From the cell containing the given text, extract its center point as (x, y) coordinate. 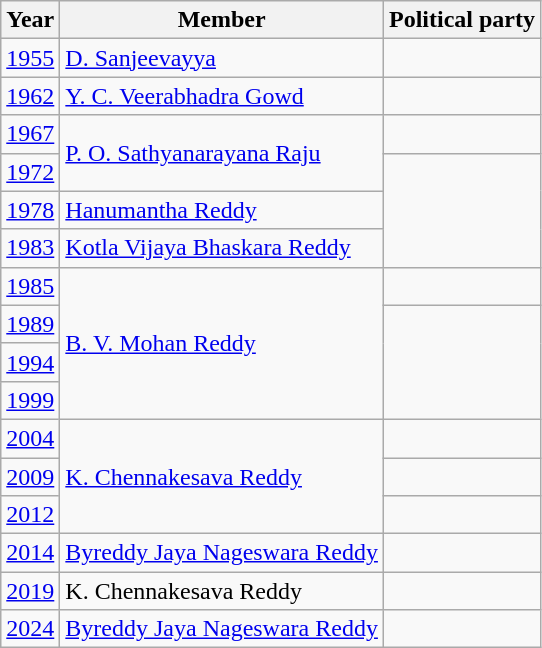
Year (30, 20)
1962 (30, 96)
1967 (30, 134)
B. V. Mohan Reddy (222, 343)
1983 (30, 248)
Political party (462, 20)
1972 (30, 172)
2004 (30, 438)
Member (222, 20)
1999 (30, 400)
D. Sanjeevayya (222, 58)
Y. C. Veerabhadra Gowd (222, 96)
2024 (30, 629)
1985 (30, 286)
P. O. Sathyanarayana Raju (222, 153)
Hanumantha Reddy (222, 210)
2012 (30, 515)
2009 (30, 477)
1989 (30, 324)
2014 (30, 553)
Kotla Vijaya Bhaskara Reddy (222, 248)
2019 (30, 591)
1994 (30, 362)
1978 (30, 210)
1955 (30, 58)
